Return the [X, Y] coordinate for the center point of the cell that contains the specified text.  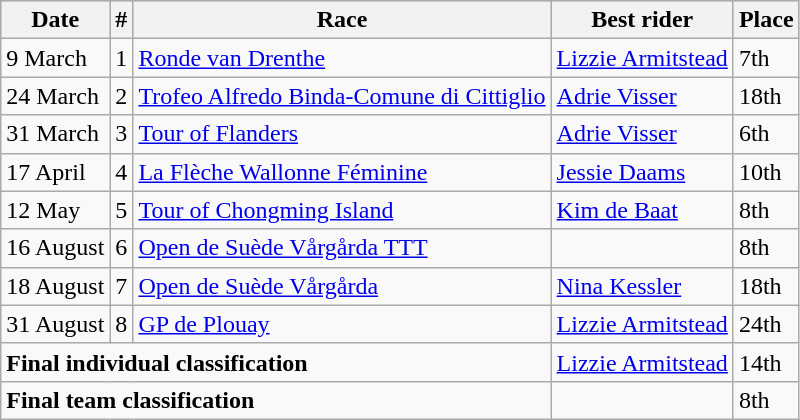
6 [122, 248]
Ronde van Drenthe [342, 58]
Jessie Daams [642, 172]
7 [122, 286]
Place [766, 20]
16 August [56, 248]
31 August [56, 324]
24 March [56, 96]
Kim de Baat [642, 210]
Race [342, 20]
Trofeo Alfredo Binda-Comune di Cittiglio [342, 96]
31 March [56, 134]
GP de Plouay [342, 324]
Open de Suède Vårgårda [342, 286]
18 August [56, 286]
Date [56, 20]
9 March [56, 58]
# [122, 20]
Final individual classification [276, 362]
7th [766, 58]
Open de Suède Vårgårda TTT [342, 248]
1 [122, 58]
17 April [56, 172]
8 [122, 324]
La Flèche Wallonne Féminine [342, 172]
Nina Kessler [642, 286]
Tour of Chongming Island [342, 210]
3 [122, 134]
10th [766, 172]
2 [122, 96]
14th [766, 362]
Tour of Flanders [342, 134]
24th [766, 324]
Best rider [642, 20]
5 [122, 210]
12 May [56, 210]
Final team classification [276, 400]
6th [766, 134]
4 [122, 172]
